Identify which cell holds the provided text, then report its (x, y) central coordinate. 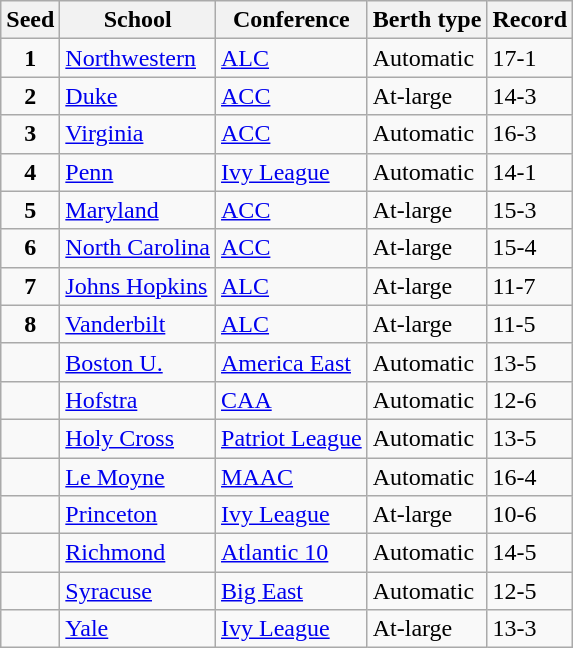
MAAC (292, 477)
Vanderbilt (138, 324)
7 (30, 286)
Atlantic 10 (292, 553)
Hofstra (138, 400)
Maryland (138, 210)
Big East (292, 591)
Virginia (138, 134)
17-1 (530, 58)
School (138, 20)
16-4 (530, 477)
Conference (292, 20)
14-1 (530, 172)
12-5 (530, 591)
Berth type (427, 20)
America East (292, 362)
Syracuse (138, 591)
Holy Cross (138, 438)
Duke (138, 96)
13-3 (530, 629)
3 (30, 134)
12-6 (530, 400)
6 (30, 248)
Northwestern (138, 58)
North Carolina (138, 248)
Patriot League (292, 438)
Johns Hopkins (138, 286)
Yale (138, 629)
5 (30, 210)
14-3 (530, 96)
11-7 (530, 286)
Boston U. (138, 362)
10-6 (530, 515)
Penn (138, 172)
Le Moyne (138, 477)
16-3 (530, 134)
4 (30, 172)
14-5 (530, 553)
Princeton (138, 515)
2 (30, 96)
Record (530, 20)
15-4 (530, 248)
Richmond (138, 553)
CAA (292, 400)
Seed (30, 20)
15-3 (530, 210)
8 (30, 324)
11-5 (530, 324)
1 (30, 58)
